Determine the [X, Y] coordinate at the center of the cell enclosing the given text.  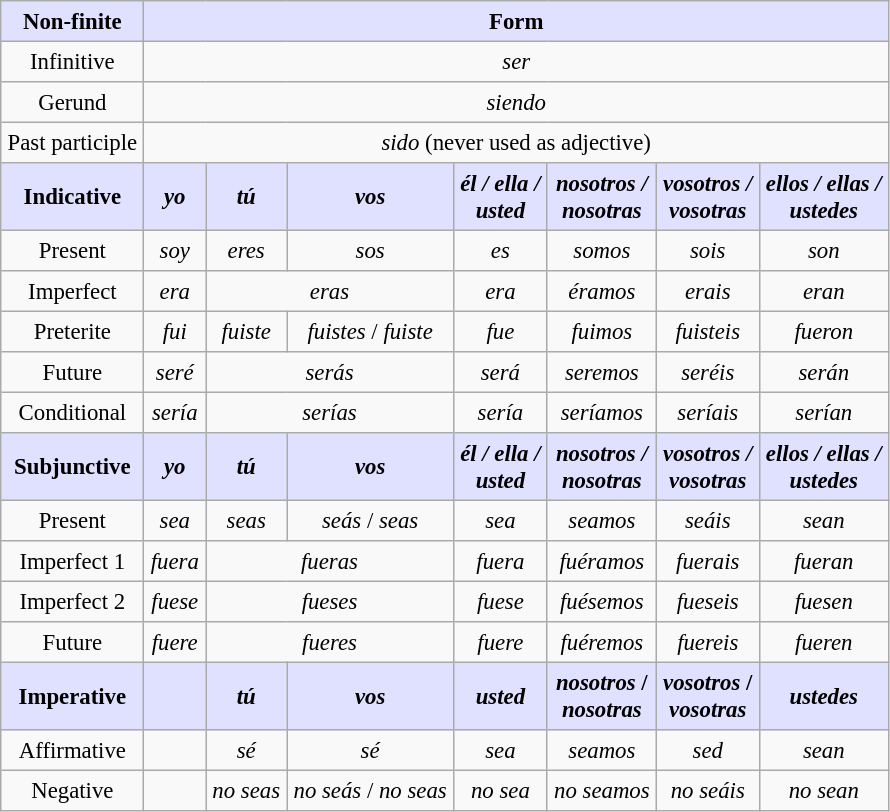
éramos [602, 291]
eran [824, 291]
no sean [824, 790]
seás / seas [370, 520]
Imperative [72, 696]
seréis [708, 372]
seáis [708, 520]
fueseis [708, 601]
serían [824, 412]
Imperfect [72, 291]
fuimos [602, 331]
Imperfect 1 [72, 561]
Gerund [72, 102]
Subjunctive [72, 467]
no seás / no seas [370, 790]
fueron [824, 331]
fuisteis [708, 331]
sos [370, 250]
seríamos [602, 412]
eras [330, 291]
serías [330, 412]
Infinitive [72, 61]
sois [708, 250]
no seáis [708, 790]
fuistes / fuiste [370, 331]
erais [708, 291]
fuereis [708, 642]
soy [175, 250]
Form [516, 21]
Indicative [72, 197]
sido (never used as adjective) [516, 142]
es [500, 250]
Negative [72, 790]
no seas [246, 790]
Conditional [72, 412]
Preterite [72, 331]
usted [500, 696]
seríais [708, 412]
Non-finite [72, 21]
fueras [330, 561]
son [824, 250]
fuésemos [602, 601]
Affirmative [72, 750]
somos [602, 250]
serás [330, 372]
fuiste [246, 331]
fuerais [708, 561]
serán [824, 372]
Past participle [72, 142]
fueres [330, 642]
fui [175, 331]
nosotros / nosotras [602, 696]
ustedes [824, 696]
fueses [330, 601]
eres [246, 250]
seré [175, 372]
seas [246, 520]
ser [516, 61]
fue [500, 331]
fueran [824, 561]
fuéremos [602, 642]
Imperfect 2 [72, 601]
siendo [516, 102]
será [500, 372]
fuéramos [602, 561]
no sea [500, 790]
seremos [602, 372]
sed [708, 750]
no seamos [602, 790]
fuesen [824, 601]
fueren [824, 642]
